Return [X, Y] of the center of cell containing provided text 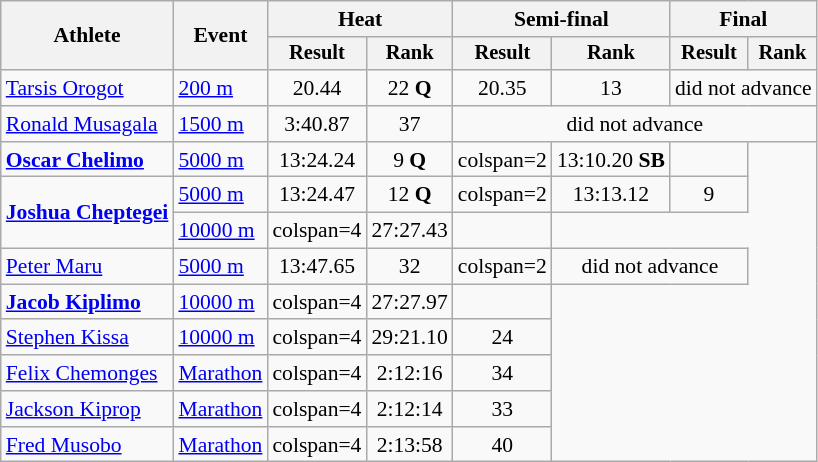
20.44 [316, 88]
Peter Maru [88, 267]
Heat [360, 19]
3:40.87 [316, 124]
1500 m [220, 124]
13:47.65 [316, 267]
13:10.20 SB [611, 160]
Oscar Chelimo [88, 160]
Joshua Cheptegei [88, 212]
22 Q [409, 88]
2:12:14 [409, 409]
29:21.10 [409, 338]
Jacob Kiplimo [88, 302]
Felix Chemonges [88, 373]
Final [744, 19]
37 [409, 124]
9 Q [409, 160]
27:27.97 [409, 302]
Stephen Kissa [88, 338]
33 [502, 409]
Event [220, 36]
Semi-final [562, 19]
34 [502, 373]
Ronald Musagala [88, 124]
200 m [220, 88]
Jackson Kiprop [88, 409]
13:13.12 [611, 195]
Athlete [88, 36]
32 [409, 267]
27:27.43 [409, 231]
Tarsis Orogot [88, 88]
13:24.47 [316, 195]
2:12:16 [409, 373]
9 [709, 195]
13 [611, 88]
13:24.24 [316, 160]
24 [502, 338]
12 Q [409, 195]
20.35 [502, 88]
